Return the (x, y) coordinate for the center point of the cell that contains the specified text.  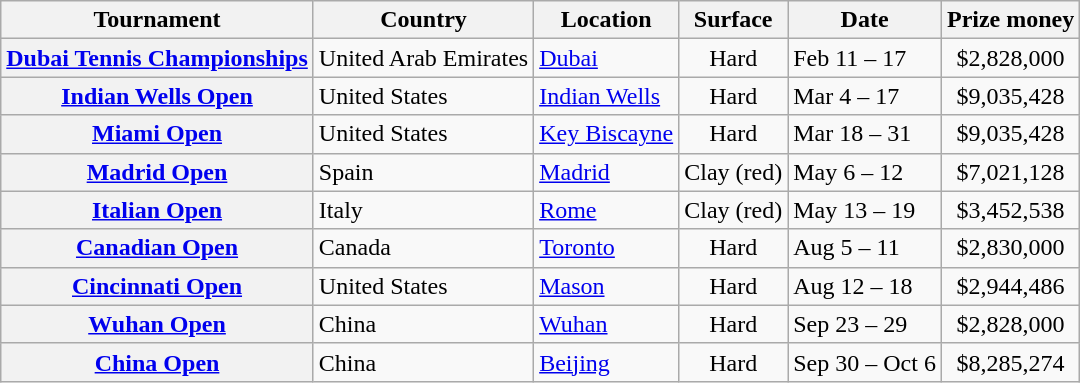
Miami Open (158, 134)
Dubai Tennis Championships (158, 58)
$7,021,128 (1010, 172)
China Open (158, 362)
Italy (423, 210)
Wuhan (606, 324)
Indian Wells (606, 96)
Feb 11 – 17 (865, 58)
Wuhan Open (158, 324)
Sep 23 – 29 (865, 324)
$2,830,000 (1010, 248)
Beijing (606, 362)
Date (865, 20)
Mar 4 – 17 (865, 96)
Country (423, 20)
$8,285,274 (1010, 362)
Rome (606, 210)
Mar 18 – 31 (865, 134)
Indian Wells Open (158, 96)
Toronto (606, 248)
United Arab Emirates (423, 58)
Madrid (606, 172)
Location (606, 20)
$2,944,486 (1010, 286)
Canadian Open (158, 248)
Italian Open (158, 210)
Dubai (606, 58)
Cincinnati Open (158, 286)
May 13 – 19 (865, 210)
Surface (734, 20)
Spain (423, 172)
Key Biscayne (606, 134)
Tournament (158, 20)
Aug 5 – 11 (865, 248)
Mason (606, 286)
Canada (423, 248)
Aug 12 – 18 (865, 286)
$3,452,538 (1010, 210)
Prize money (1010, 20)
Madrid Open (158, 172)
May 6 – 12 (865, 172)
Sep 30 – Oct 6 (865, 362)
